Pinpoint the cell where the given text exists, returning its (x, y) midpoint coordinate. 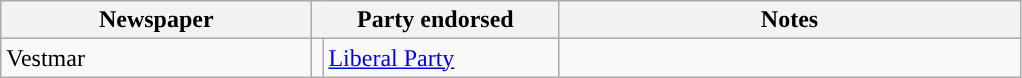
Liberal Party (441, 58)
Notes (790, 20)
Vestmar (156, 58)
Newspaper (156, 20)
Party endorsed (436, 20)
